Extract the [x, y] coordinate from the center of the cell holding the provided text.  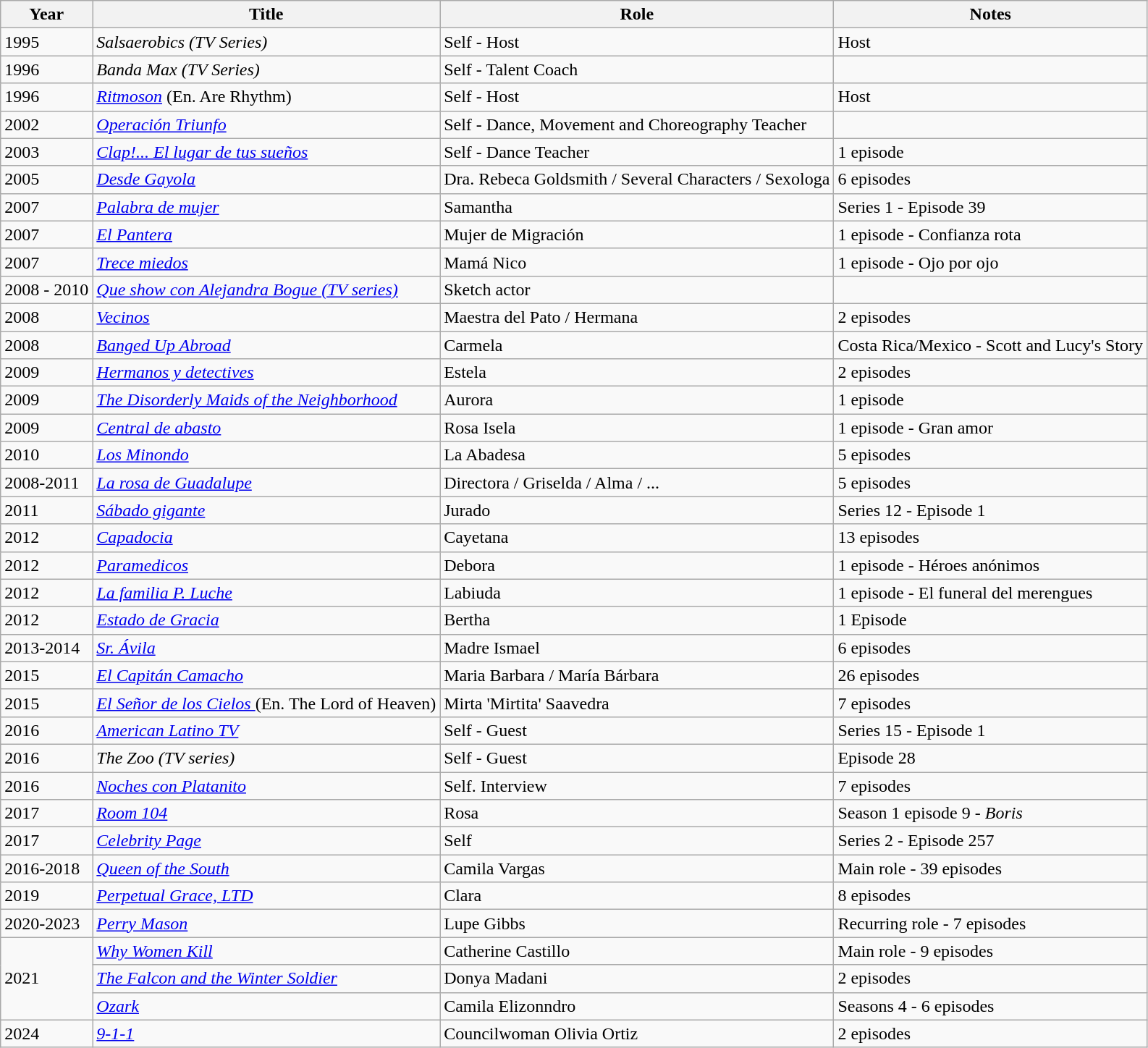
2002 [46, 124]
Self. Interview [637, 785]
Paramedicos [266, 565]
Ritmoson (En. Are Rhythm) [266, 97]
Estado de Gracia [266, 620]
Mirta 'Mirtita' Saavedra [637, 703]
2019 [46, 896]
2024 [46, 1034]
2011 [46, 510]
Queen of the South [266, 869]
Aurora [637, 400]
Costa Rica/Mexico - Scott and Lucy's Story [990, 345]
1 Episode [990, 620]
Sr. Ávila [266, 648]
Que show con Alejandra Bogue (TV series) [266, 290]
1 episode - Ojo por ojo [990, 262]
Camila Vargas [637, 869]
Celebrity Page [266, 841]
Perry Mason [266, 924]
Directora / Griselda / Alma / ... [637, 483]
Councilwoman Olivia Ortiz [637, 1034]
Series 1 - Episode 39 [990, 207]
1 episode - El funeral del merengues [990, 593]
Catherine Castillo [637, 951]
2016-2018 [46, 869]
Salsaerobics (TV Series) [266, 42]
2005 [46, 179]
Series 2 - Episode 257 [990, 841]
Donya Madani [637, 979]
Recurring role - 7 episodes [990, 924]
Notes [990, 14]
Dra. Rebeca Goldsmith / Several Characters / Sexologa [637, 179]
La familia P. Luche [266, 593]
Cayetana [637, 538]
Clara [637, 896]
Desde Gayola [266, 179]
1 episode - Héroes anónimos [990, 565]
Rosa [637, 814]
La rosa de Guadalupe [266, 483]
Maestra del Pato / Hermana [637, 317]
2013-2014 [46, 648]
Self - Dance, Movement and Choreography Teacher [637, 124]
Sábado gigante [266, 510]
Banda Max (TV Series) [266, 69]
Self [637, 841]
Noches con Platanito [266, 785]
1 episode - Confianza rota [990, 234]
Lupe Gibbs [637, 924]
Room 104 [266, 814]
Main role - 9 episodes [990, 951]
2010 [46, 455]
Hermanos y detectives [266, 373]
Banged Up Abroad [266, 345]
2020-2023 [46, 924]
2003 [46, 152]
1995 [46, 42]
Capadocia [266, 538]
26 episodes [990, 675]
The Zoo (TV series) [266, 758]
9-1-1 [266, 1034]
2008 - 2010 [46, 290]
The Falcon and the Winter Soldier [266, 979]
Central de abasto [266, 428]
Carmela [637, 345]
Trece miedos [266, 262]
Palabra de mujer [266, 207]
8 episodes [990, 896]
Year [46, 14]
Vecinos [266, 317]
The Disorderly Maids of the Neighborhood [266, 400]
Seasons 4 - 6 episodes [990, 1006]
Debora [637, 565]
Series 12 - Episode 1 [990, 510]
Why Women Kill [266, 951]
Series 15 - Episode 1 [990, 730]
Estela [637, 373]
Maria Barbara / María Bárbara [637, 675]
Mamá Nico [637, 262]
1 episode - Gran amor [990, 428]
2008-2011 [46, 483]
Samantha [637, 207]
El Capitán Camacho [266, 675]
Mujer de Migración [637, 234]
Camila Elizonndro [637, 1006]
Madre Ismael [637, 648]
Jurado [637, 510]
Bertha [637, 620]
2021 [46, 979]
Season 1 episode 9 - Boris [990, 814]
La Abadesa [637, 455]
Title [266, 14]
Operación Triunfo [266, 124]
Los Minondo [266, 455]
El Pantera [266, 234]
Perpetual Grace, LTD [266, 896]
Clap!... El lugar de tus sueños [266, 152]
Episode 28 [990, 758]
Ozark [266, 1006]
Main role - 39 episodes [990, 869]
Self - Talent Coach [637, 69]
Self - Dance Teacher [637, 152]
Rosa Isela [637, 428]
El Señor de los Cielos (En. The Lord of Heaven) [266, 703]
Role [637, 14]
Sketch actor [637, 290]
American Latino TV [266, 730]
Labiuda [637, 593]
13 episodes [990, 538]
